Pinpoint the cell where the given text exists, returning its (x, y) midpoint coordinate. 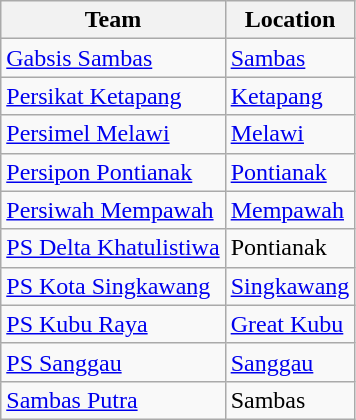
Gabsis Sambas (113, 58)
Singkawang (290, 286)
Ketapang (290, 96)
Persikat Ketapang (113, 96)
Sambas Putra (113, 400)
Great Kubu (290, 324)
PS Delta Khatulistiwa (113, 248)
Sanggau (290, 362)
PS Kubu Raya (113, 324)
Mempawah (290, 210)
Persimel Melawi (113, 134)
Location (290, 20)
Persipon Pontianak (113, 172)
Melawi (290, 134)
PS Sanggau (113, 362)
PS Kota Singkawang (113, 286)
Team (113, 20)
Persiwah Mempawah (113, 210)
